Search for the cell housing the specified text and yield its (X, Y) center coordinate. 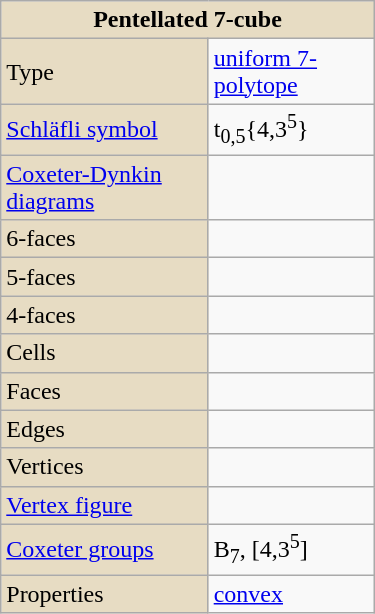
Vertices (104, 467)
Properties (104, 594)
Vertex figure (104, 505)
convex (291, 594)
5-faces (104, 277)
Coxeter groups (104, 550)
Pentellated 7-cube (188, 20)
t0,5{4,35} (291, 130)
Edges (104, 429)
Schläfli symbol (104, 130)
6-faces (104, 239)
Coxeter-Dynkin diagrams (104, 188)
Type (104, 72)
B7, [4,35] (291, 550)
Faces (104, 391)
4-faces (104, 315)
Cells (104, 353)
uniform 7-polytope (291, 72)
